Output the (X, Y) coordinate of the center of the cell containing the given text.  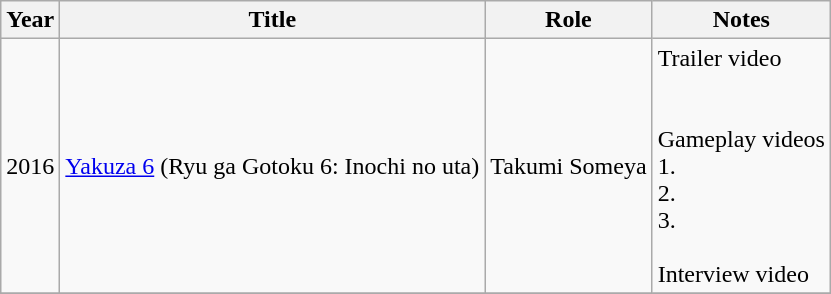
Trailer video Gameplay videos1. 2. 3. Interview video (741, 166)
Notes (741, 20)
2016 (30, 166)
Title (272, 20)
Takumi Someya (568, 166)
Role (568, 20)
Yakuza 6 (Ryu ga Gotoku 6: Inochi no uta) (272, 166)
Year (30, 20)
